Detect which cell encompasses the target text, then output its [X, Y] center coordinate. 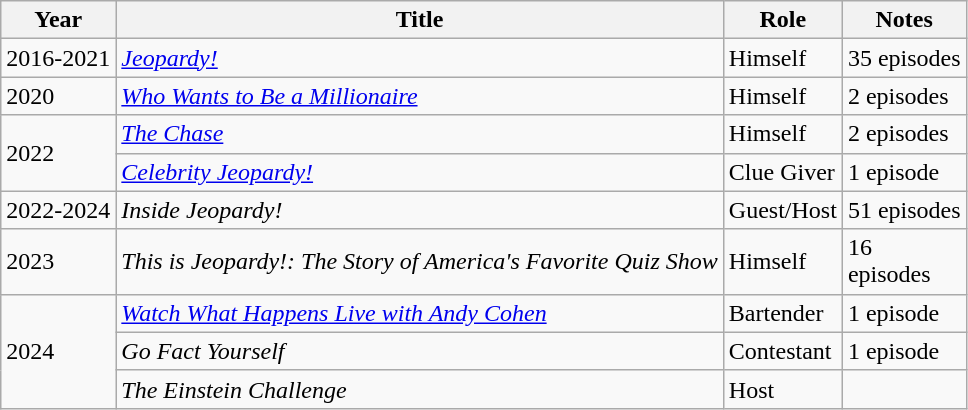
35 episodes [904, 58]
2020 [58, 96]
2022-2024 [58, 210]
51 episodes [904, 210]
Title [420, 20]
The Chase [420, 134]
Notes [904, 20]
Host [782, 389]
2024 [58, 351]
2023 [58, 262]
2016-2021 [58, 58]
Celebrity Jeopardy! [420, 172]
Watch What Happens Live with Andy Cohen [420, 313]
The Einstein Challenge [420, 389]
Contestant [782, 351]
Clue Giver [782, 172]
Go Fact Yourself [420, 351]
Year [58, 20]
2022 [58, 153]
Bartender [782, 313]
Jeopardy! [420, 58]
This is Jeopardy!: The Story of America's Favorite Quiz Show [420, 262]
Inside Jeopardy! [420, 210]
Role [782, 20]
16episodes [904, 262]
Who Wants to Be a Millionaire [420, 96]
Guest/Host [782, 210]
